Provide the (X, Y) coordinate of the cell's center where the given text is located.  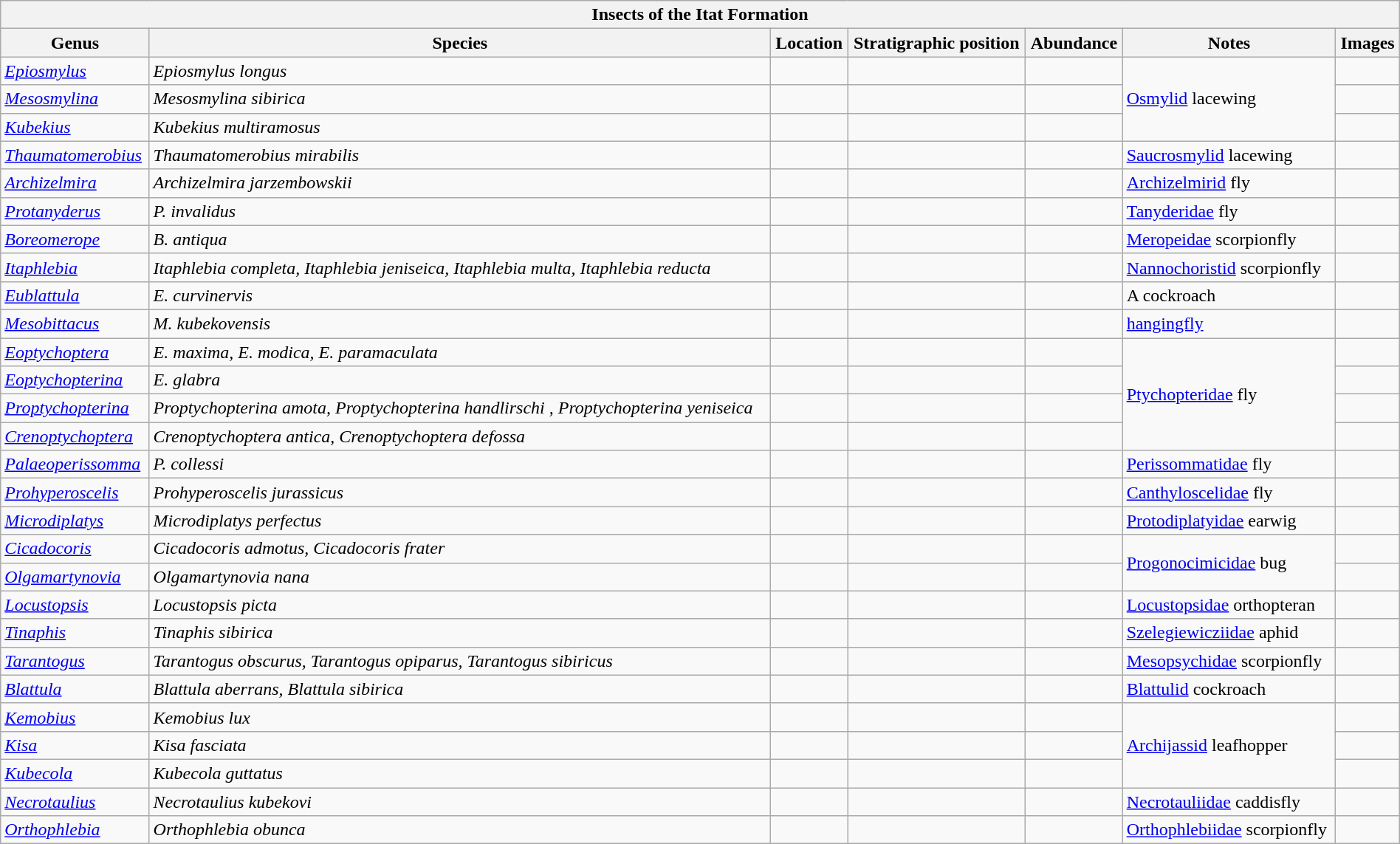
Nannochoristid scorpionfly (1229, 267)
Thaumatomerobius (75, 155)
M. kubekovensis (460, 323)
Tinaphis (75, 633)
Kubecola guttatus (460, 773)
Canthyloscelidae fly (1229, 493)
Eoptychoptera (75, 352)
Tarantogus (75, 661)
Itaphlebia completa, Itaphlebia jeniseica, Itaphlebia multa, Itaphlebia reducta (460, 267)
E. curvinervis (460, 295)
Tinaphis sibirica (460, 633)
Archizelmira (75, 183)
Eoptychopterina (75, 380)
Szelegiewicziidae aphid (1229, 633)
Locustopsis (75, 605)
Prohyperoscelis (75, 493)
Olgamartynovia (75, 577)
Kisa (75, 745)
Orthophlebia obunca (460, 830)
Progonocimicidae bug (1229, 563)
Archijassid leafhopper (1229, 745)
Cicadocoris admotus, Cicadocoris frater (460, 549)
Osmylid lacewing (1229, 99)
Boreomerope (75, 239)
Mesosmylina sibirica (460, 99)
Orthophlebiidae scorpionfly (1229, 830)
Locustopsis picta (460, 605)
Epiosmylus longus (460, 71)
Blattula aberrans, Blattula sibirica (460, 689)
Archizelmira jarzembowskii (460, 183)
B. antiqua (460, 239)
Abundance (1074, 43)
Archizelmirid fly (1229, 183)
Location (809, 43)
Olgamartynovia nana (460, 577)
Blattula (75, 689)
P. collessi (460, 464)
Mesopsychidae scorpionfly (1229, 661)
Kubekius multiramosus (460, 127)
Perissommatidae fly (1229, 464)
Blattulid cockroach (1229, 689)
Proptychopterina (75, 408)
Ptychopteridae fly (1229, 394)
Thaumatomerobius mirabilis (460, 155)
Necrotaulius (75, 801)
Microdiplatys perfectus (460, 521)
Mesosmylina (75, 99)
Insects of the Itat Formation (700, 15)
hangingfly (1229, 323)
Orthophlebia (75, 830)
Kubekius (75, 127)
Necrotauliidae caddisfly (1229, 801)
P. invalidus (460, 211)
Crenoptychoptera (75, 436)
Eublattula (75, 295)
E. glabra (460, 380)
Prohyperoscelis jurassicus (460, 493)
Images (1368, 43)
Kemobius (75, 717)
E. maxima, E. modica, E. paramaculata (460, 352)
Kemobius lux (460, 717)
Protanyderus (75, 211)
Tarantogus obscurus, Tarantogus opiparus, Tarantogus sibiricus (460, 661)
Mesobittacus (75, 323)
Epiosmylus (75, 71)
Microdiplatys (75, 521)
Crenoptychoptera antica, Crenoptychoptera defossa (460, 436)
Kisa fasciata (460, 745)
Palaeoperissomma (75, 464)
Species (460, 43)
Meropeidae scorpionfly (1229, 239)
Tanyderidae fly (1229, 211)
Protodiplatyidae earwig (1229, 521)
A cockroach (1229, 295)
Itaphlebia (75, 267)
Saucrosmylid lacewing (1229, 155)
Stratigraphic position (936, 43)
Cicadocoris (75, 549)
Necrotaulius kubekovi (460, 801)
Genus (75, 43)
Kubecola (75, 773)
Locustopsidae orthopteran (1229, 605)
Notes (1229, 43)
Proptychopterina amota, Proptychopterina handlirschi , Proptychopterina yeniseica (460, 408)
